Search for the cell housing the specified text and yield its (X, Y) center coordinate. 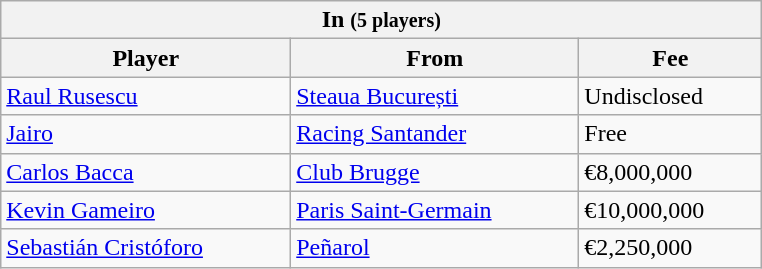
Raul Rusescu (146, 96)
Jairo (146, 134)
Peñarol (435, 248)
Fee (670, 58)
Undisclosed (670, 96)
Steaua București (435, 96)
€10,000,000 (670, 210)
In (5 players) (382, 20)
€2,250,000 (670, 248)
Sebastián Cristóforo (146, 248)
From (435, 58)
Paris Saint-Germain (435, 210)
Carlos Bacca (146, 172)
Free (670, 134)
Player (146, 58)
Racing Santander (435, 134)
Kevin Gameiro (146, 210)
€8,000,000 (670, 172)
Club Brugge (435, 172)
